Locate the cell with the specified text and output its [x, y] center coordinate. 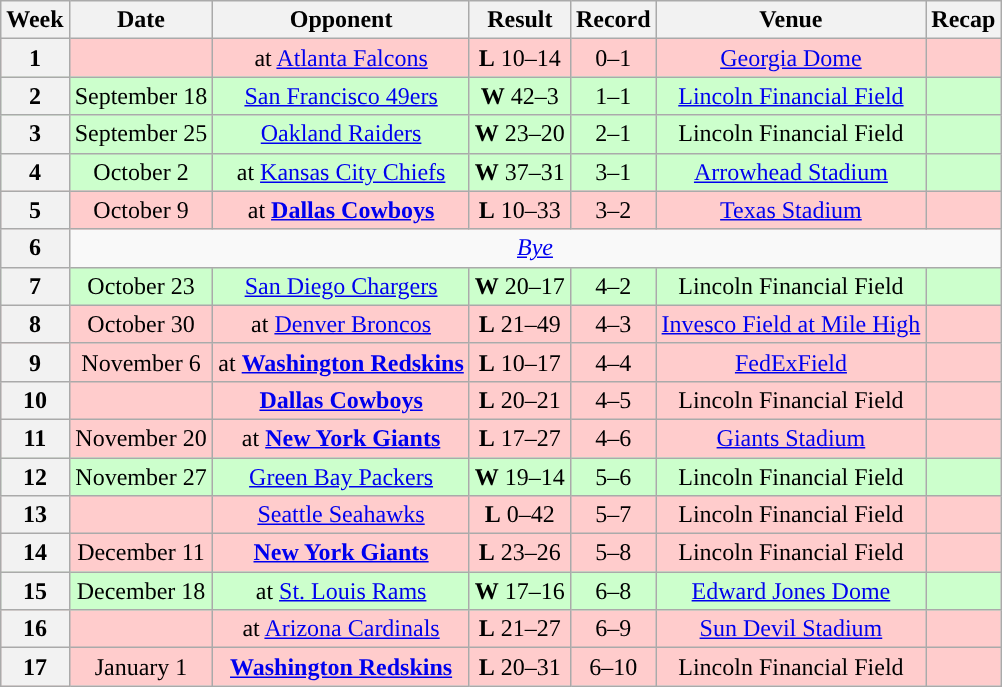
16 [35, 629]
4–2 [613, 286]
14 [35, 553]
L 10–17 [520, 362]
San Francisco 49ers [341, 96]
FedExField [791, 362]
Sun Devil Stadium [791, 629]
Recap [964, 20]
3 [35, 134]
Arrowhead Stadium [791, 172]
Bye [535, 248]
5–8 [613, 553]
L 0–42 [520, 515]
New York Giants [341, 553]
4 [35, 172]
Washington Redskins [341, 667]
October 9 [141, 210]
L 23–26 [520, 553]
12 [35, 477]
Green Bay Packers [341, 477]
17 [35, 667]
L 10–14 [520, 58]
5–6 [613, 477]
at St. Louis Rams [341, 591]
4–5 [613, 400]
at Atlanta Falcons [341, 58]
6–9 [613, 629]
at Dallas Cowboys [341, 210]
December 18 [141, 591]
6–8 [613, 591]
6–10 [613, 667]
at Washington Redskins [341, 362]
November 6 [141, 362]
2 [35, 96]
September 25 [141, 134]
W 37–31 [520, 172]
L 10–33 [520, 210]
October 23 [141, 286]
Week [35, 20]
L 20–21 [520, 400]
8 [35, 324]
2–1 [613, 134]
9 [35, 362]
at New York Giants [341, 438]
Result [520, 20]
Invesco Field at Mile High [791, 324]
4–6 [613, 438]
7 [35, 286]
January 1 [141, 667]
October 30 [141, 324]
at Kansas City Chiefs [341, 172]
4–4 [613, 362]
15 [35, 591]
W 17–16 [520, 591]
3–2 [613, 210]
W 20–17 [520, 286]
Date [141, 20]
0–1 [613, 58]
1 [35, 58]
3–1 [613, 172]
Venue [791, 20]
5–7 [613, 515]
November 27 [141, 477]
Opponent [341, 20]
6 [35, 248]
L 20–31 [520, 667]
at Arizona Cardinals [341, 629]
13 [35, 515]
September 18 [141, 96]
at Denver Broncos [341, 324]
L 17–27 [520, 438]
1–1 [613, 96]
Texas Stadium [791, 210]
Dallas Cowboys [341, 400]
Seattle Seahawks [341, 515]
10 [35, 400]
5 [35, 210]
L 21–27 [520, 629]
11 [35, 438]
W 42–3 [520, 96]
Georgia Dome [791, 58]
Edward Jones Dome [791, 591]
Giants Stadium [791, 438]
San Diego Chargers [341, 286]
November 20 [141, 438]
December 11 [141, 553]
W 19–14 [520, 477]
4–3 [613, 324]
L 21–49 [520, 324]
Oakland Raiders [341, 134]
W 23–20 [520, 134]
October 2 [141, 172]
Record [613, 20]
